Extract the [x, y] coordinate from the center of the cell holding the provided text.  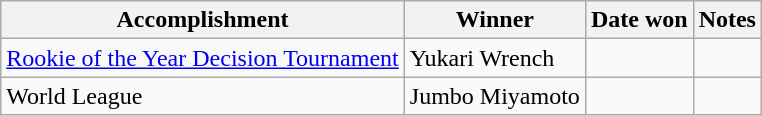
Winner [494, 20]
Yukari Wrench [494, 58]
Date won [639, 20]
Rookie of the Year Decision Tournament [203, 58]
Jumbo Miyamoto [494, 96]
World League [203, 96]
Accomplishment [203, 20]
Notes [727, 20]
